Return (X, Y) of the center of cell containing provided text 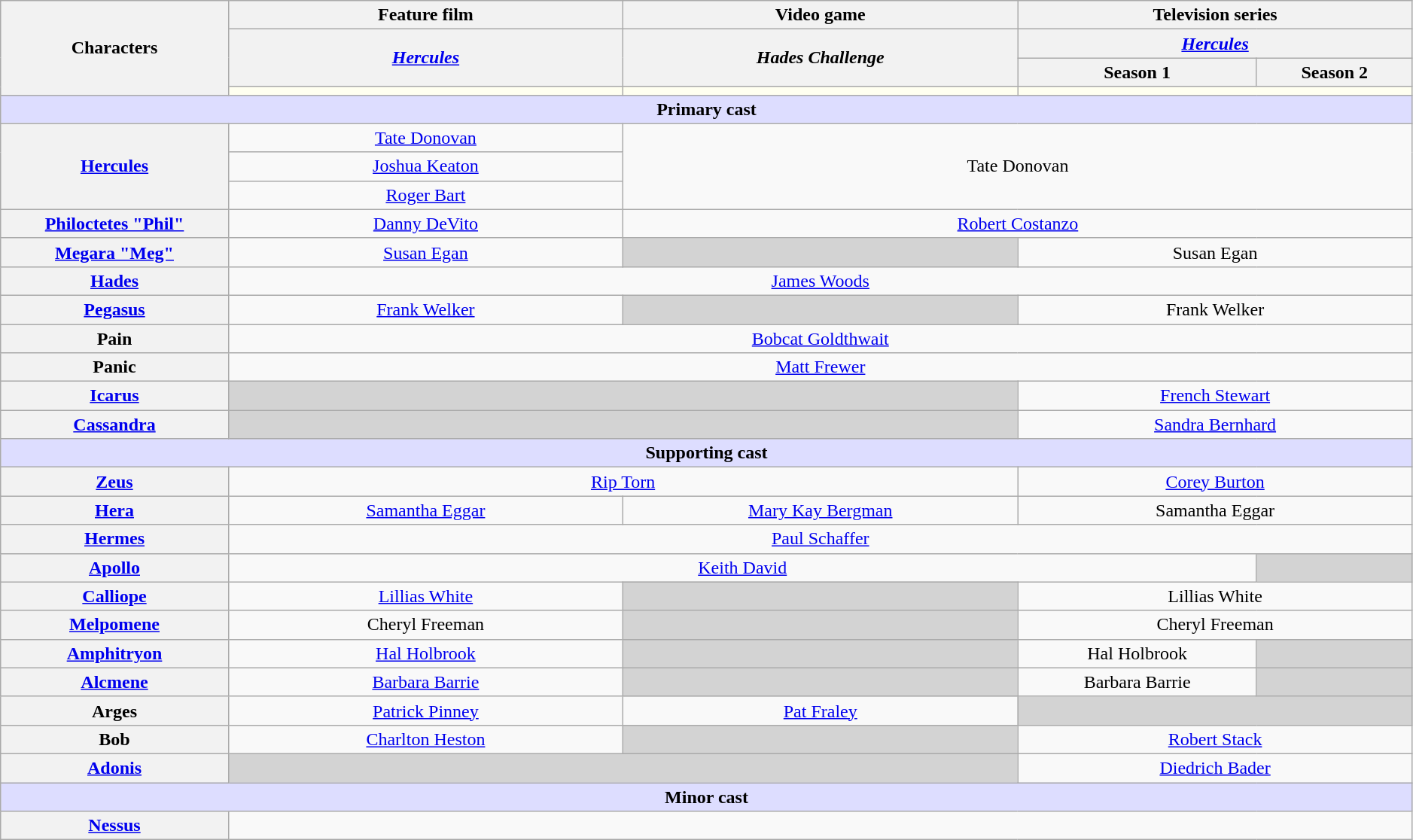
Hades (114, 281)
Hermes (114, 539)
Joshua Keaton (425, 166)
Philoctetes "Phil" (114, 224)
Roger Bart (425, 195)
Feature film (425, 15)
Zeus (114, 482)
Bobcat Goldthwait (821, 338)
Adonis (114, 768)
Nessus (114, 826)
Icarus (114, 396)
Cassandra (114, 425)
Television series (1215, 15)
Season 1 (1137, 72)
Sandra Bernhard (1215, 425)
Season 2 (1334, 72)
Robert Stack (1215, 739)
Rip Torn (623, 482)
Megara "Meg" (114, 252)
Patrick Pinney (425, 711)
Paul Schaffer (821, 539)
Video game (821, 15)
Bob (114, 739)
Diedrich Bader (1215, 768)
Mary Kay Bergman (821, 510)
Supporting cast (707, 453)
Robert Costanzo (1018, 224)
Pain (114, 338)
Calliope (114, 596)
Characters (114, 48)
Apollo (114, 568)
Alcmene (114, 682)
Charlton Heston (425, 739)
Keith David (742, 568)
French Stewart (1215, 396)
Hera (114, 510)
Pegasus (114, 309)
Pat Fraley (821, 711)
Danny DeVito (425, 224)
Minor cast (707, 797)
James Woods (821, 281)
Melpomene (114, 625)
Corey Burton (1215, 482)
Amphitryon (114, 653)
Primary cast (707, 109)
Hades Challenge (821, 58)
Arges (114, 711)
Matt Frewer (821, 367)
Panic (114, 367)
